Return the [x, y] coordinate for the center point of the cell that contains the specified text.  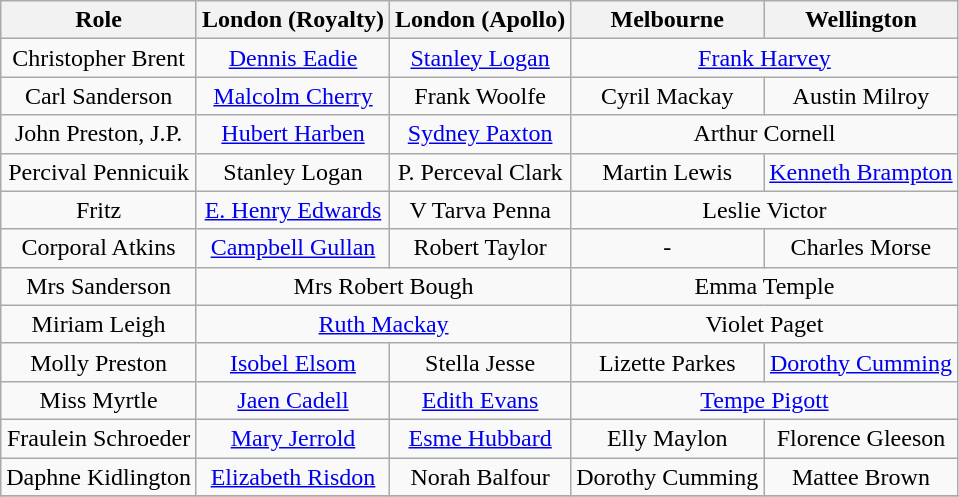
Daphne Kidlington [99, 477]
Christopher Brent [99, 58]
London (Royalty) [292, 20]
Fritz [99, 210]
Kenneth Brampton [861, 172]
John Preston, J.P. [99, 134]
Mary Jerrold [292, 438]
Fraulein Schroeder [99, 438]
Frank Harvey [764, 58]
Leslie Victor [764, 210]
Malcolm Cherry [292, 96]
Robert Taylor [480, 248]
Tempe Pigott [764, 400]
Florence Gleeson [861, 438]
Stella Jesse [480, 362]
Campbell Gullan [292, 248]
Carl Sanderson [99, 96]
Dennis Eadie [292, 58]
V Tarva Penna [480, 210]
Jaen Cadell [292, 400]
Frank Woolfe [480, 96]
Corporal Atkins [99, 248]
Emma Temple [764, 286]
Edith Evans [480, 400]
Violet Paget [764, 324]
Mrs Robert Bough [383, 286]
Miss Myrtle [99, 400]
Elizabeth Risdon [292, 477]
Wellington [861, 20]
Percival Pennicuik [99, 172]
Martin Lewis [668, 172]
Role [99, 20]
Arthur Cornell [764, 134]
Hubert Harben [292, 134]
Charles Morse [861, 248]
London (Apollo) [480, 20]
Esme Hubbard [480, 438]
P. Perceval Clark [480, 172]
Miriam Leigh [99, 324]
Elly Maylon [668, 438]
Cyril Mackay [668, 96]
Molly Preston [99, 362]
- [668, 248]
Norah Balfour [480, 477]
Melbourne [668, 20]
E. Henry Edwards [292, 210]
Mattee Brown [861, 477]
Mrs Sanderson [99, 286]
Austin Milroy [861, 96]
Sydney Paxton [480, 134]
Ruth Mackay [383, 324]
Lizette Parkes [668, 362]
Isobel Elsom [292, 362]
